Extract the (x, y) coordinate from the center of the cell holding the provided text.  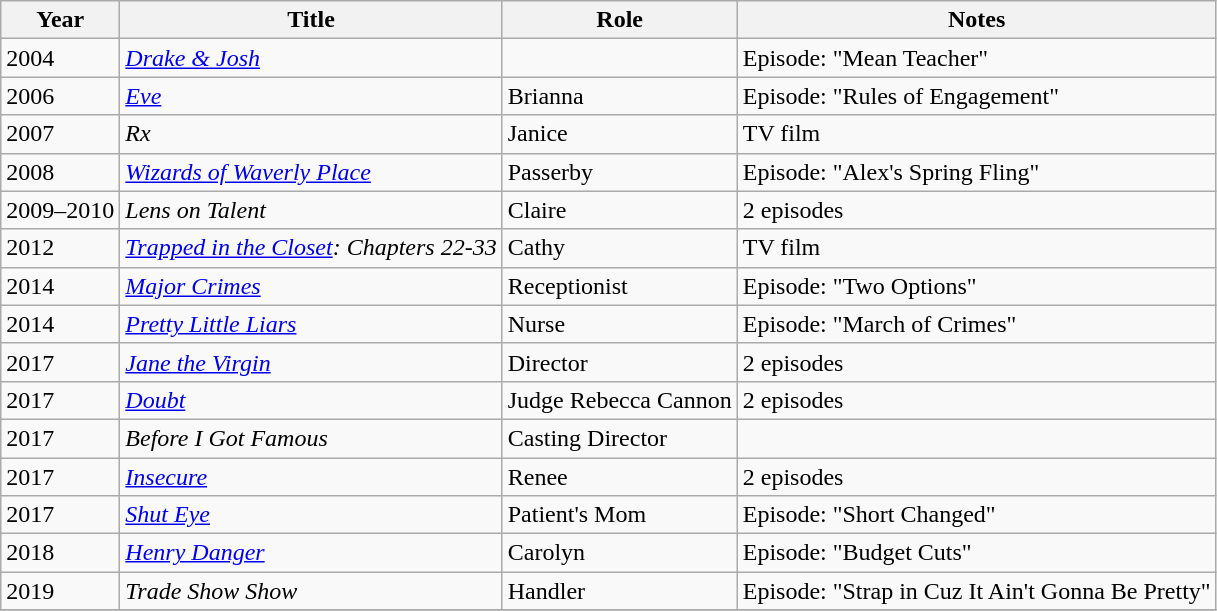
Carolyn (620, 553)
Role (620, 20)
Rx (311, 134)
Brianna (620, 96)
Trade Show Show (311, 591)
2004 (60, 58)
Title (311, 20)
Claire (620, 210)
2019 (60, 591)
Janice (620, 134)
Episode: "Budget Cuts" (976, 553)
Episode: "Short Changed" (976, 515)
Drake & Josh (311, 58)
Patient's Mom (620, 515)
Insecure (311, 477)
Episode: "March of Crimes" (976, 324)
Episode: "Two Options" (976, 286)
Pretty Little Liars (311, 324)
Major Crimes (311, 286)
Episode: "Alex's Spring Fling" (976, 172)
Episode: "Rules of Engagement" (976, 96)
Receptionist (620, 286)
2007 (60, 134)
Lens on Talent (311, 210)
Casting Director (620, 438)
Renee (620, 477)
Doubt (311, 400)
Henry Danger (311, 553)
Passerby (620, 172)
Wizards of Waverly Place (311, 172)
2006 (60, 96)
2009–2010 (60, 210)
Trapped in the Closet: Chapters 22-33 (311, 248)
Cathy (620, 248)
2018 (60, 553)
Handler (620, 591)
Year (60, 20)
2012 (60, 248)
Nurse (620, 324)
Shut Eye (311, 515)
Episode: "Mean Teacher" (976, 58)
Before I Got Famous (311, 438)
Eve (311, 96)
Notes (976, 20)
Episode: "Strap in Cuz It Ain't Gonna Be Pretty" (976, 591)
Jane the Virgin (311, 362)
2008 (60, 172)
Director (620, 362)
Judge Rebecca Cannon (620, 400)
